Determine the [X, Y] coordinate at the center of the cell enclosing the given text.  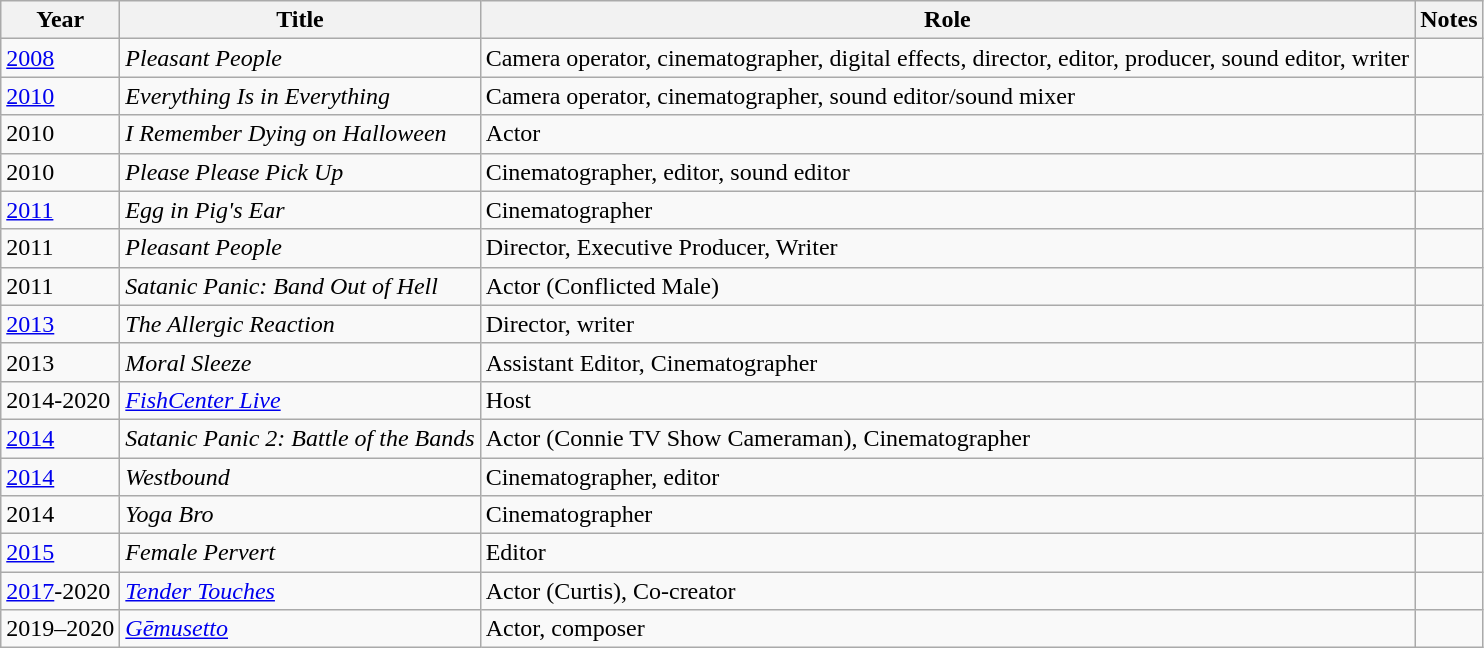
2019–2020 [60, 629]
I Remember Dying on Halloween [300, 134]
Editor [947, 553]
Actor (Conflicted Male) [947, 286]
Role [947, 20]
Title [300, 20]
Tender Touches [300, 591]
Everything Is in Everything [300, 96]
Please Please Pick Up [300, 172]
2008 [60, 58]
Female Pervert [300, 553]
Camera operator, cinematographer, sound editor/sound mixer [947, 96]
Actor (Connie TV Show Cameraman), Cinematographer [947, 438]
Year [60, 20]
2017-2020 [60, 591]
Camera operator, cinematographer, digital effects, director, editor, producer, sound editor, writer [947, 58]
Director, writer [947, 324]
2015 [60, 553]
Notes [1449, 20]
Yoga Bro [300, 515]
2014-2020 [60, 400]
Host [947, 400]
Actor (Curtis), Co-creator [947, 591]
Actor [947, 134]
Satanic Panic: Band Out of Hell [300, 286]
Cinematographer, editor [947, 477]
Moral Sleeze [300, 362]
Director, Executive Producer, Writer [947, 248]
Satanic Panic 2: Battle of the Bands [300, 438]
FishCenter Live [300, 400]
Actor, composer [947, 629]
Gēmusetto [300, 629]
Westbound [300, 477]
The Allergic Reaction [300, 324]
Assistant Editor, Cinematographer [947, 362]
Cinematographer, editor, sound editor [947, 172]
Egg in Pig's Ear [300, 210]
